Detect which cell encompasses the target text, then output its (X, Y) center coordinate. 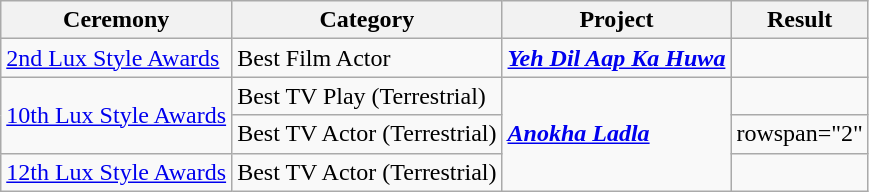
Project (616, 20)
2nd Lux Style Awards (116, 58)
12th Lux Style Awards (116, 172)
Category (367, 20)
Result (800, 20)
rowspan="2" (800, 134)
Best Film Actor (367, 58)
10th Lux Style Awards (116, 115)
Ceremony (116, 20)
Anokha Ladla (616, 134)
Yeh Dil Aap Ka Huwa (616, 58)
Best TV Play (Terrestrial) (367, 96)
